For the text-containing cell, return its midpoint in (X, Y) coordinate format. 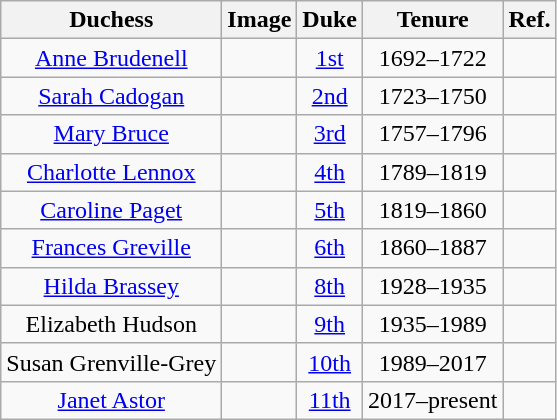
1st (330, 58)
Frances Greville (112, 248)
Image (260, 20)
11th (330, 400)
6th (330, 248)
1757–1796 (433, 134)
1819–1860 (433, 210)
3rd (330, 134)
Elizabeth Hudson (112, 324)
10th (330, 362)
Janet Astor (112, 400)
Susan Grenville-Grey (112, 362)
Mary Bruce (112, 134)
1860–1887 (433, 248)
1928–1935 (433, 286)
1692–1722 (433, 58)
1935–1989 (433, 324)
Anne Brudenell (112, 58)
Tenure (433, 20)
1789–1819 (433, 172)
9th (330, 324)
8th (330, 286)
1989–2017 (433, 362)
Hilda Brassey (112, 286)
Sarah Cadogan (112, 96)
5th (330, 210)
Caroline Paget (112, 210)
4th (330, 172)
1723–1750 (433, 96)
Charlotte Lennox (112, 172)
2017–present (433, 400)
2nd (330, 96)
Ref. (530, 20)
Duchess (112, 20)
Duke (330, 20)
